Scan for the cell matching the given text and deliver its (x, y) coordinate at center. 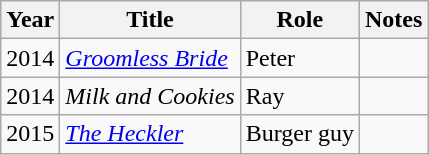
Role (300, 20)
Groomless Bride (150, 58)
Ray (300, 96)
Year (30, 20)
Burger guy (300, 134)
Notes (393, 20)
Title (150, 20)
Peter (300, 58)
2015 (30, 134)
The Heckler (150, 134)
Milk and Cookies (150, 96)
